Detect which cell encompasses the target text, then output its [X, Y] center coordinate. 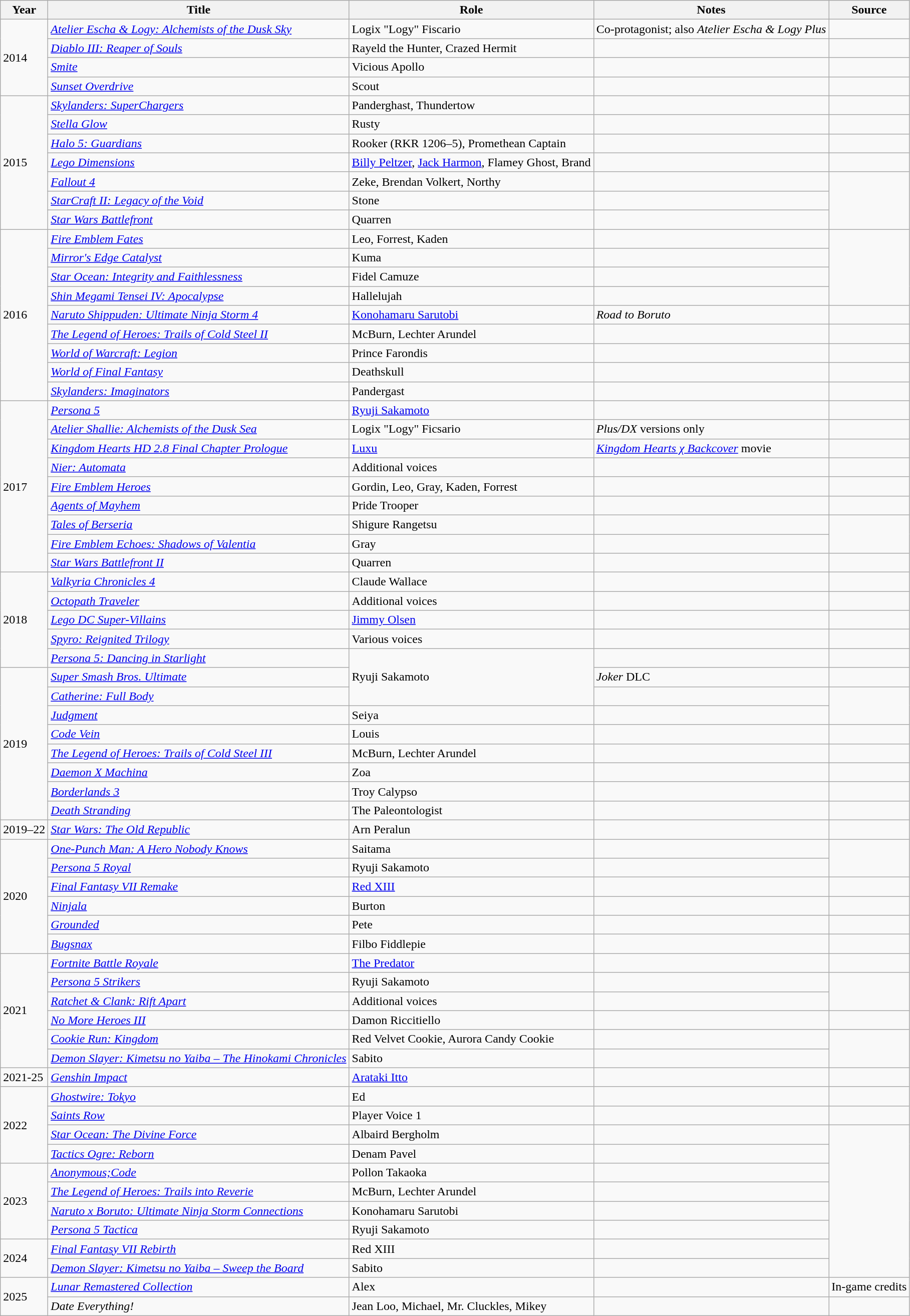
Demon Slayer: Kimetsu no Yaiba – Sweep the Board [198, 1268]
2019 [24, 744]
No More Heroes III [198, 1020]
Panderghast, Thundertow [471, 105]
Persona 5: Dancing in Starlight [198, 658]
World of Final Fantasy [198, 372]
Code Vein [198, 734]
Filbo Fiddlepie [471, 944]
The Predator [471, 963]
Star Wars Battlefront II [198, 563]
Shigure Rangetsu [471, 524]
2014 [24, 58]
Lunar Remastered Collection [198, 1287]
Arataki Itto [471, 1077]
Valkyria Chronicles 4 [198, 582]
Stella Glow [198, 124]
Persona 5 [198, 410]
Rooker (RKR 1206–5), Promethean Captain [471, 143]
Agents of Mayhem [198, 505]
Naruto x Boruto: Ultimate Ninja Storm Connections [198, 1211]
Vicious Apollo [471, 67]
Title [198, 10]
Rayeld the Hunter, Crazed Hermit [471, 48]
Source [869, 10]
Super Smash Bros. Ultimate [198, 677]
Death Stranding [198, 810]
The Paleontologist [471, 810]
Borderlands 3 [198, 791]
Damon Riccitiello [471, 1020]
Logix "Logy" Fiscario [471, 29]
Co-protagonist; also Atelier Escha & Logy Plus [711, 29]
Logix "Logy" Ficsario [471, 429]
StarCraft II: Legacy of the Void [198, 200]
Octopath Traveler [198, 601]
In-game credits [869, 1287]
Joker DLC [711, 677]
The Legend of Heroes: Trails of Cold Steel III [198, 753]
Diablo III: Reaper of Souls [198, 48]
2017 [24, 487]
Cookie Run: Kingdom [198, 1039]
Final Fantasy VII Rebirth [198, 1249]
Fortnite Battle Royale [198, 963]
Fallout 4 [198, 181]
Zoa [471, 772]
2016 [24, 315]
Ed [471, 1096]
Persona 5 Strikers [198, 982]
Ratchet & Clank: Rift Apart [198, 1001]
Judgment [198, 715]
Smite [198, 67]
Ghostwire: Tokyo [198, 1096]
Plus/DX versions only [711, 429]
Persona 5 Royal [198, 868]
Pete [471, 925]
Fidel Camuze [471, 277]
Mirror's Edge Catalyst [198, 258]
Albaird Bergholm [471, 1134]
2021-25 [24, 1077]
Persona 5 Tactica [198, 1230]
Pandergast [471, 391]
Date Everything! [198, 1306]
2022 [24, 1125]
Kuma [471, 258]
Jean Loo, Michael, Mr. Cluckles, Mikey [471, 1306]
World of Warcraft: Legion [198, 353]
Daemon X Machina [198, 772]
Catherine: Full Body [198, 696]
Lego Dimensions [198, 162]
2018 [24, 620]
2019–22 [24, 829]
Hallelujah [471, 296]
Notes [711, 10]
Genshin Impact [198, 1077]
The Legend of Heroes: Trails of Cold Steel II [198, 334]
Fire Emblem Heroes [198, 486]
2020 [24, 896]
2024 [24, 1258]
Sunset Overdrive [198, 86]
Star Ocean: The Divine Force [198, 1134]
Saints Row [198, 1115]
Atelier Shallie: Alchemists of the Dusk Sea [198, 429]
Troy Calypso [471, 791]
Shin Megami Tensei IV: Apocalypse [198, 296]
Skylanders: SuperChargers [198, 105]
Arn Peralun [471, 829]
Denam Pavel [471, 1153]
Prince Farondis [471, 353]
Pollon Takaoka [471, 1173]
Bugsnax [198, 944]
Jimmy Olsen [471, 620]
Gordin, Leo, Gray, Kaden, Forrest [471, 486]
One-Punch Man: A Hero Nobody Knows [198, 849]
Grounded [198, 925]
Anonymous;Code [198, 1173]
Louis [471, 734]
The Legend of Heroes: Trails into Reverie [198, 1192]
2023 [24, 1201]
Naruto Shippuden: Ultimate Ninja Storm 4 [198, 315]
Gray [471, 543]
Skylanders: Imaginators [198, 391]
Spyro: Reignited Trilogy [198, 639]
Road to Boruto [711, 315]
Atelier Escha & Logy: Alchemists of the Dusk Sky [198, 29]
Luxu [471, 448]
Tales of Berseria [198, 524]
Billy Peltzer, Jack Harmon, Flamey Ghost, Brand [471, 162]
Deathskull [471, 372]
Alex [471, 1287]
Star Wars: The Old Republic [198, 829]
2025 [24, 1296]
Demon Slayer: Kimetsu no Yaiba – The Hinokami Chronicles [198, 1058]
Role [471, 10]
Scout [471, 86]
Fire Emblem Fates [198, 239]
Lego DC Super-Villains [198, 620]
Red Velvet Cookie, Aurora Candy Cookie [471, 1039]
Leo, Forrest, Kaden [471, 239]
Burton [471, 906]
Zeke, Brendan Volkert, Northy [471, 181]
Tactics Ogre: Reborn [198, 1153]
Fire Emblem Echoes: Shadows of Valentia [198, 543]
Player Voice 1 [471, 1115]
Nier: Automata [198, 467]
2015 [24, 162]
Seiya [471, 715]
Saitama [471, 849]
2021 [24, 1011]
Kingdom Hearts χ Backcover movie [711, 448]
Stone [471, 200]
Ninjala [198, 906]
Kingdom Hearts HD 2.8 Final Chapter Prologue [198, 448]
Year [24, 10]
Various voices [471, 639]
Star Wars Battlefront [198, 219]
Claude Wallace [471, 582]
Halo 5: Guardians [198, 143]
Rusty [471, 124]
Final Fantasy VII Remake [198, 887]
Pride Trooper [471, 505]
Star Ocean: Integrity and Faithlessness [198, 277]
